Return [X, Y] of the center of cell containing provided text 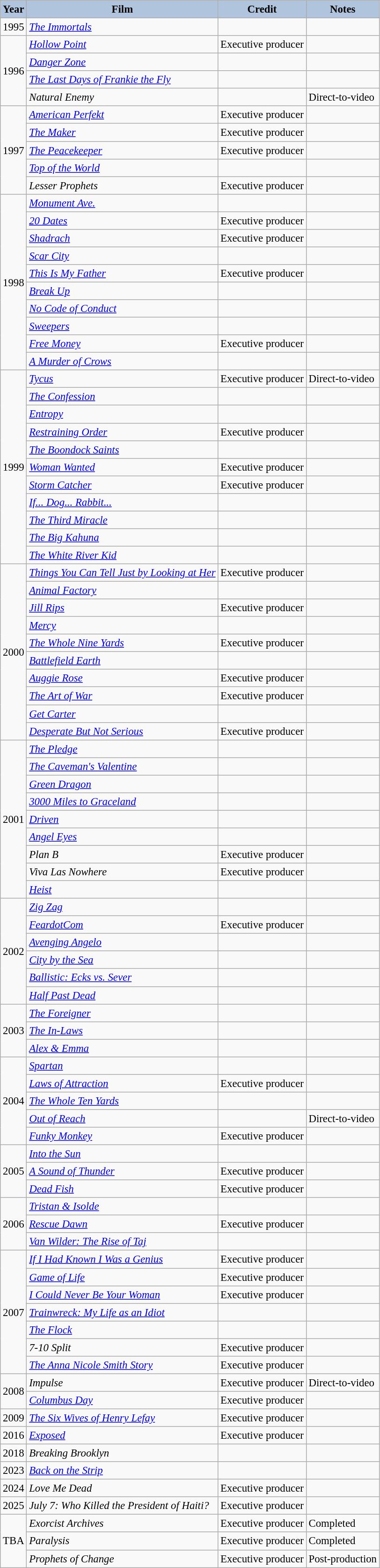
Lesser Prophets [123, 185]
2018 [14, 1453]
Entropy [123, 414]
City by the Sea [123, 960]
Trainwreck: My Life as an Idiot [123, 1312]
Film [123, 9]
Viva Las Nowhere [123, 872]
2008 [14, 1391]
Desperate But Not Serious [123, 731]
2002 [14, 951]
The Pledge [123, 749]
Game of Life [123, 1277]
Tycus [123, 379]
Restraining Order [123, 432]
2023 [14, 1471]
A Sound of Thunder [123, 1171]
Sweepers [123, 326]
Top of the World [123, 168]
Half Past Dead [123, 995]
Angel Eyes [123, 837]
Mercy [123, 626]
American Perfekt [123, 115]
The Flock [123, 1330]
Spartan [123, 1066]
2001 [14, 819]
Storm Catcher [123, 485]
Jill Rips [123, 608]
Laws of Attraction [123, 1083]
The Big Kahuna [123, 538]
Notes [343, 9]
The Last Days of Frankie the Fly [123, 80]
Love Me Dead [123, 1488]
Dead Fish [123, 1189]
1999 [14, 467]
FeardotCom [123, 925]
20 Dates [123, 221]
Get Carter [123, 714]
Green Dragon [123, 784]
The Peacekeeper [123, 150]
The Art of War [123, 696]
The In-Laws [123, 1030]
The Immortals [123, 27]
Breaking Brooklyn [123, 1453]
Prophets of Change [123, 1559]
1997 [14, 150]
Rescue Dawn [123, 1224]
Scar City [123, 256]
The Confession [123, 397]
Hollow Point [123, 44]
The Anna Nicole Smith Story [123, 1365]
Columbus Day [123, 1400]
Back on the Strip [123, 1471]
2003 [14, 1030]
Impulse [123, 1383]
Driven [123, 819]
2005 [14, 1172]
2024 [14, 1488]
Exposed [123, 1435]
The White River Kid [123, 555]
Danger Zone [123, 62]
1995 [14, 27]
Exorcist Archives [123, 1524]
Avenging Angelo [123, 942]
The Foreigner [123, 1013]
2004 [14, 1101]
2016 [14, 1435]
Van Wilder: The Rise of Taj [123, 1242]
Year [14, 9]
I Could Never Be Your Woman [123, 1294]
TBA [14, 1541]
2007 [14, 1312]
Ballistic: Ecks vs. Sever [123, 978]
3000 Miles to Graceland [123, 802]
Paralysis [123, 1541]
Funky Monkey [123, 1136]
Credit [262, 9]
Monument Ave. [123, 203]
The Six Wives of Henry Lefay [123, 1418]
Out of Reach [123, 1118]
The Boondock Saints [123, 450]
Tristan & Isolde [123, 1206]
Animal Factory [123, 591]
1996 [14, 71]
2006 [14, 1224]
2000 [14, 652]
Things You Can Tell Just by Looking at Her [123, 573]
Woman Wanted [123, 467]
Break Up [123, 291]
The Maker [123, 133]
The Third Miracle [123, 520]
Free Money [123, 344]
A Murder of Crows [123, 362]
If I Had Known I Was a Genius [123, 1259]
2025 [14, 1506]
Into the Sun [123, 1154]
The Whole Ten Yards [123, 1101]
Auggie Rose [123, 679]
7-10 Split [123, 1347]
This Is My Father [123, 274]
Post-production [343, 1559]
1998 [14, 282]
Alex & Emma [123, 1048]
Shadrach [123, 238]
Natural Enemy [123, 97]
Zig Zag [123, 907]
Plan B [123, 854]
No Code of Conduct [123, 309]
The Whole Nine Yards [123, 643]
Battlefield Earth [123, 661]
If... Dog... Rabbit... [123, 503]
July 7: Who Killed the President of Haiti? [123, 1506]
2009 [14, 1418]
The Caveman's Valentine [123, 766]
Heist [123, 890]
